Return (x, y) of the center of cell containing provided text 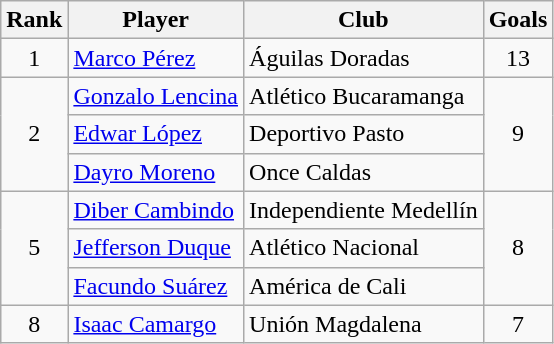
América de Cali (364, 286)
Diber Cambindo (156, 210)
Goals (518, 20)
Player (156, 20)
5 (34, 248)
Atlético Bucaramanga (364, 96)
13 (518, 58)
Gonzalo Lencina (156, 96)
Dayro Moreno (156, 172)
9 (518, 134)
Jefferson Duque (156, 248)
Unión Magdalena (364, 324)
Águilas Doradas (364, 58)
Edwar López (156, 134)
7 (518, 324)
1 (34, 58)
Once Caldas (364, 172)
Independiente Medellín (364, 210)
Marco Pérez (156, 58)
Deportivo Pasto (364, 134)
Club (364, 20)
Facundo Suárez (156, 286)
Isaac Camargo (156, 324)
Rank (34, 20)
2 (34, 134)
Atlético Nacional (364, 248)
